Identify which cell holds the provided text, then report its (X, Y) central coordinate. 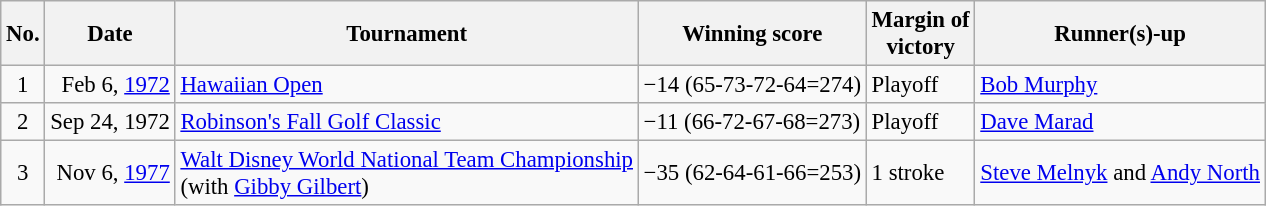
Tournament (406, 34)
Dave Marad (1120, 122)
Feb 6, 1972 (110, 85)
Walt Disney World National Team Championship(with Gibby Gilbert) (406, 174)
Hawaiian Open (406, 85)
Date (110, 34)
−11 (66-72-67-68=273) (752, 122)
Winning score (752, 34)
Robinson's Fall Golf Classic (406, 122)
−14 (65-73-72-64=274) (752, 85)
2 (23, 122)
1 (23, 85)
No. (23, 34)
Bob Murphy (1120, 85)
3 (23, 174)
Steve Melnyk and Andy North (1120, 174)
1 stroke (920, 174)
−35 (62-64-61-66=253) (752, 174)
Margin ofvictory (920, 34)
Sep 24, 1972 (110, 122)
Nov 6, 1977 (110, 174)
Runner(s)-up (1120, 34)
